Return (X, Y) of the center of cell containing provided text 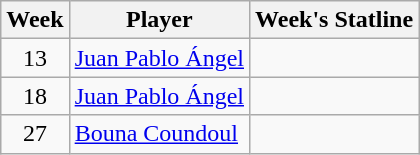
18 (35, 96)
Week's Statline (334, 20)
Bouna Coundoul (159, 134)
27 (35, 134)
Player (159, 20)
Week (35, 20)
13 (35, 58)
